Determine the [X, Y] coordinate at the center of the cell enclosing the given text.  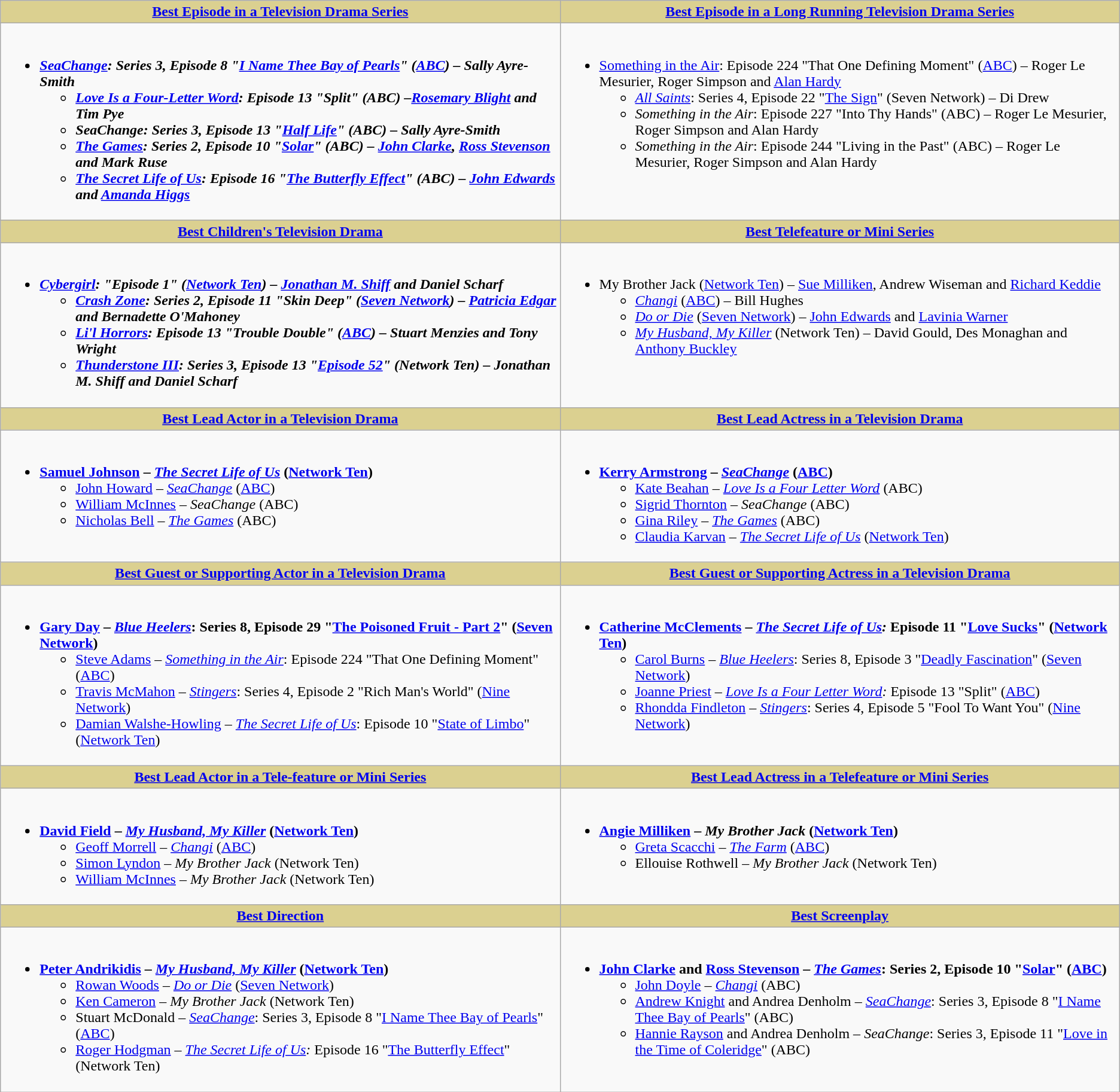
Angie Milliken – My Brother Jack (Network Ten)Greta Scacchi – The Farm (ABC)Ellouise Rothwell – My Brother Jack (Network Ten) [840, 846]
Best Guest or Supporting Actress in a Television Drama [840, 574]
Best Lead Actor in a Television Drama [280, 419]
Best Episode in a Television Drama Series [280, 12]
Best Direction [280, 916]
Samuel Johnson – The Secret Life of Us (Network Ten)John Howard – SeaChange (ABC)William McInnes – SeaChange (ABC)Nicholas Bell – The Games (ABC) [280, 496]
Best Episode in a Long Running Television Drama Series [840, 12]
Best Telefeature or Mini Series [840, 231]
Best Children's Television Drama [280, 231]
Best Screenplay [840, 916]
Best Lead Actress in a Telefeature or Mini Series [840, 777]
Best Lead Actress in a Television Drama [840, 419]
Best Lead Actor in a Tele-feature or Mini Series [280, 777]
Best Guest or Supporting Actor in a Television Drama [280, 574]
